Identify which cell holds the provided text, then report its [x, y] central coordinate. 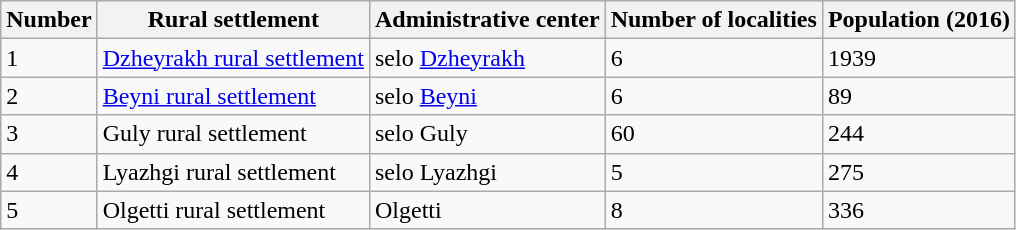
selo Guly [487, 134]
275 [918, 172]
1939 [918, 58]
Lyazhgi rural settlement [233, 172]
Olgetti rural settlement [233, 210]
Administrative center [487, 20]
8 [714, 210]
selo Lyazhgi [487, 172]
3 [49, 134]
244 [918, 134]
60 [714, 134]
89 [918, 96]
Rural settlement [233, 20]
2 [49, 96]
selo Dzheyrakh [487, 58]
4 [49, 172]
selo Beyni [487, 96]
Number [49, 20]
Beyni rural settlement [233, 96]
Dzheyrakh rural settlement [233, 58]
Number of localities [714, 20]
1 [49, 58]
Population (2016) [918, 20]
Guly rural settlement [233, 134]
Olgetti [487, 210]
336 [918, 210]
